Determine the [x, y] coordinate at the center of the cell enclosing the given text.  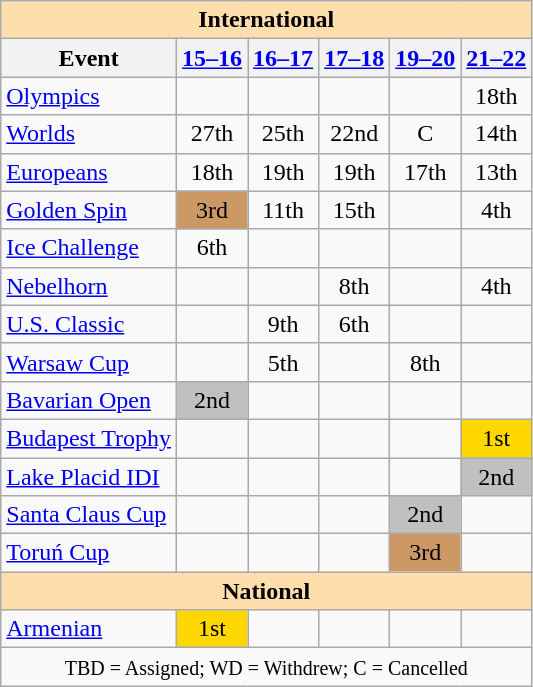
Event [89, 58]
Nebelhorn [89, 286]
Budapest Trophy [89, 438]
9th [284, 324]
15th [354, 210]
5th [284, 362]
Warsaw Cup [89, 362]
17th [426, 172]
13th [496, 172]
22nd [354, 134]
U.S. Classic [89, 324]
Ice Challenge [89, 248]
Lake Placid IDI [89, 477]
16–17 [284, 58]
C [426, 134]
Santa Claus Cup [89, 515]
19–20 [426, 58]
Golden Spin [89, 210]
15–16 [212, 58]
National [266, 591]
TBD = Assigned; WD = Withdrew; C = Cancelled [266, 667]
17–18 [354, 58]
11th [284, 210]
Olympics [89, 96]
Worlds [89, 134]
Europeans [89, 172]
Armenian [89, 629]
International [266, 20]
21–22 [496, 58]
14th [496, 134]
Toruń Cup [89, 553]
25th [284, 134]
27th [212, 134]
Bavarian Open [89, 400]
